Scan for the cell matching the given text and deliver its (X, Y) coordinate at center. 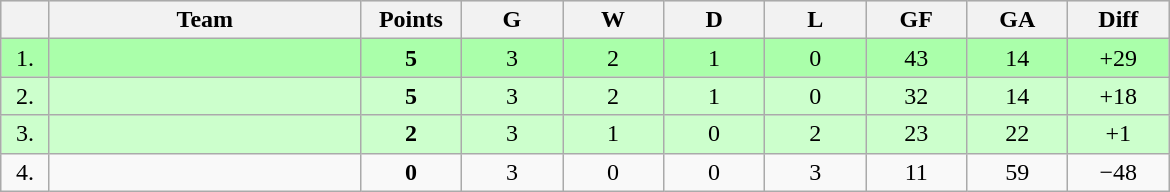
59 (1018, 172)
W (612, 20)
Diff (1118, 20)
3. (26, 134)
43 (916, 58)
1. (26, 58)
D (714, 20)
4. (26, 172)
22 (1018, 134)
Points (410, 20)
+1 (1118, 134)
GF (916, 20)
GA (1018, 20)
G (512, 20)
2. (26, 96)
−48 (1118, 172)
23 (916, 134)
32 (916, 96)
11 (916, 172)
+29 (1118, 58)
L (816, 20)
+18 (1118, 96)
Team (204, 20)
